Pinpoint the cell where the given text exists, returning its (x, y) midpoint coordinate. 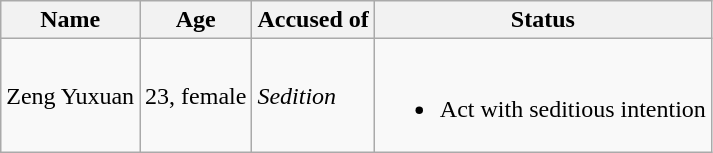
Age (196, 20)
Act with seditious intention (542, 96)
Status (542, 20)
23, female (196, 96)
Accused of (313, 20)
Name (70, 20)
Zeng Yuxuan (70, 96)
Sedition (313, 96)
